Find where the given text appears and provide that cell's center as (x, y) coordinate. 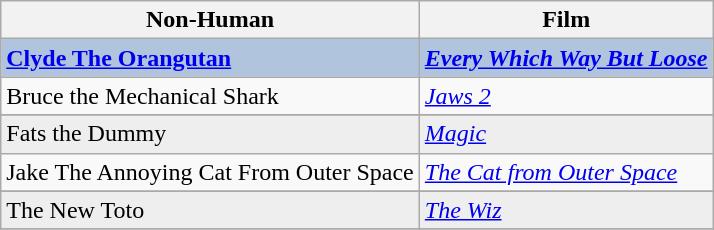
Clyde The Orangutan (210, 58)
The New Toto (210, 210)
Fats the Dummy (210, 134)
Jaws 2 (566, 96)
The Wiz (566, 210)
Magic (566, 134)
Non-Human (210, 20)
Every Which Way But Loose (566, 58)
Jake The Annoying Cat From Outer Space (210, 172)
The Cat from Outer Space (566, 172)
Film (566, 20)
Bruce the Mechanical Shark (210, 96)
